Find where the given text appears and provide that cell's center as (X, Y) coordinate. 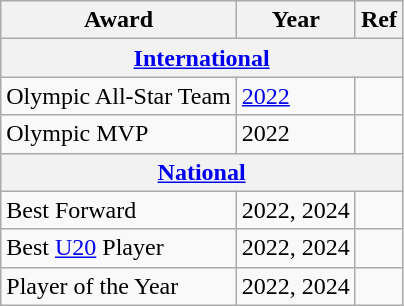
Year (296, 20)
Olympic All-Star Team (119, 96)
International (202, 58)
Player of the Year (119, 286)
National (202, 172)
Best U20 Player (119, 248)
Olympic MVP (119, 134)
Ref (378, 20)
Best Forward (119, 210)
Award (119, 20)
